Locate the cell with the specified text and output its [x, y] center coordinate. 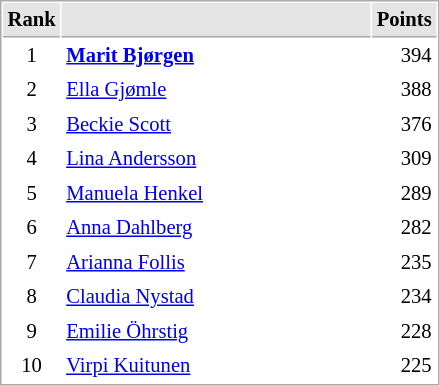
Anna Dahlberg [216, 228]
Emilie Öhrstig [216, 332]
Beckie Scott [216, 124]
10 [32, 366]
9 [32, 332]
Lina Andersson [216, 158]
Manuela Henkel [216, 194]
5 [32, 194]
7 [32, 262]
Rank [32, 20]
282 [404, 228]
4 [32, 158]
Claudia Nystad [216, 296]
388 [404, 90]
Ella Gjømle [216, 90]
289 [404, 194]
394 [404, 56]
2 [32, 90]
234 [404, 296]
Virpi Kuitunen [216, 366]
8 [32, 296]
3 [32, 124]
309 [404, 158]
Points [404, 20]
376 [404, 124]
235 [404, 262]
228 [404, 332]
225 [404, 366]
Marit Bjørgen [216, 56]
1 [32, 56]
6 [32, 228]
Arianna Follis [216, 262]
